Identify which cell holds the provided text, then report its (X, Y) central coordinate. 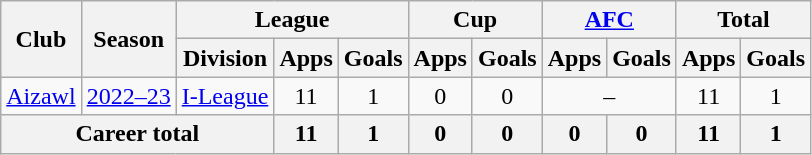
Club (41, 39)
– (609, 96)
Season (128, 39)
League (292, 20)
Career total (138, 134)
Aizawl (41, 96)
2022–23 (128, 96)
Division (225, 58)
I-League (225, 96)
Cup (475, 20)
AFC (609, 20)
Total (743, 20)
